From the cell containing the given text, extract its center point as [x, y] coordinate. 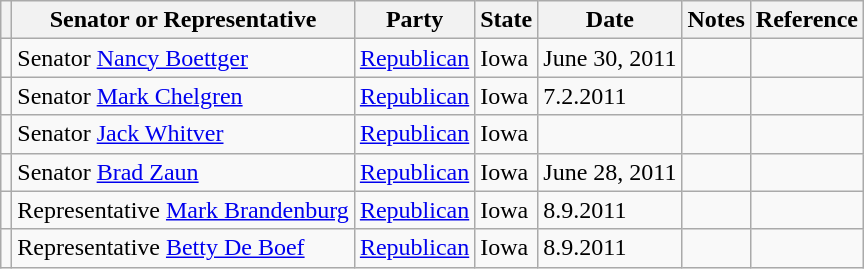
Representative Betty De Boef [184, 248]
Party [414, 20]
Senator Brad Zaun [184, 172]
Notes [716, 20]
Senator Mark Chelgren [184, 96]
June 28, 2011 [610, 172]
Senator or Representative [184, 20]
June 30, 2011 [610, 58]
Date [610, 20]
State [506, 20]
Representative Mark Brandenburg [184, 210]
Senator Nancy Boettger [184, 58]
Senator Jack Whitver [184, 134]
7.2.2011 [610, 96]
Reference [806, 20]
